Output the [X, Y] coordinate of the center of the cell containing the given text.  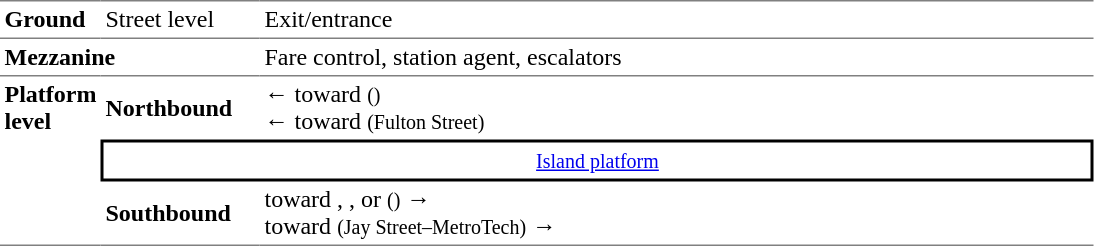
Southbound [180, 214]
Island platform [598, 161]
Ground [50, 20]
Street level [180, 20]
Exit/entrance [677, 20]
Platform level [50, 160]
Mezzanine [130, 57]
← toward ()← toward (Fulton Street) [677, 107]
Northbound [180, 107]
Fare control, station agent, escalators [677, 57]
toward , , or () → toward (Jay Street–MetroTech) → [677, 214]
